Determine the [x, y] coordinate at the center of the cell enclosing the given text.  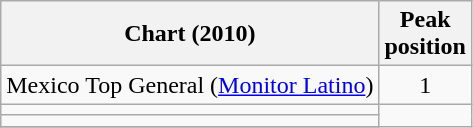
Peakposition [425, 34]
1 [425, 85]
Chart (2010) [190, 34]
Mexico Top General (Monitor Latino) [190, 85]
